Return the (x, y) coordinate for the center point of the cell that contains the specified text.  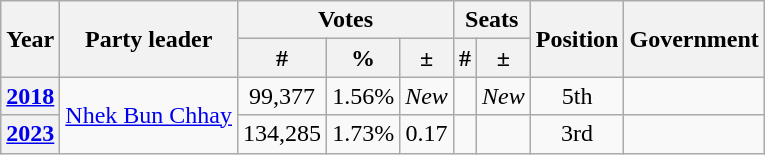
Government (694, 39)
Year (30, 39)
3rd (577, 134)
Party leader (149, 39)
5th (577, 96)
% (364, 58)
2018 (30, 96)
0.17 (427, 134)
1.56% (364, 96)
Position (577, 39)
Votes (346, 20)
Nhek Bun Chhay (149, 115)
99,377 (282, 96)
Seats (492, 20)
134,285 (282, 134)
1.73% (364, 134)
2023 (30, 134)
